Locate the cell with the specified text and output its [X, Y] center coordinate. 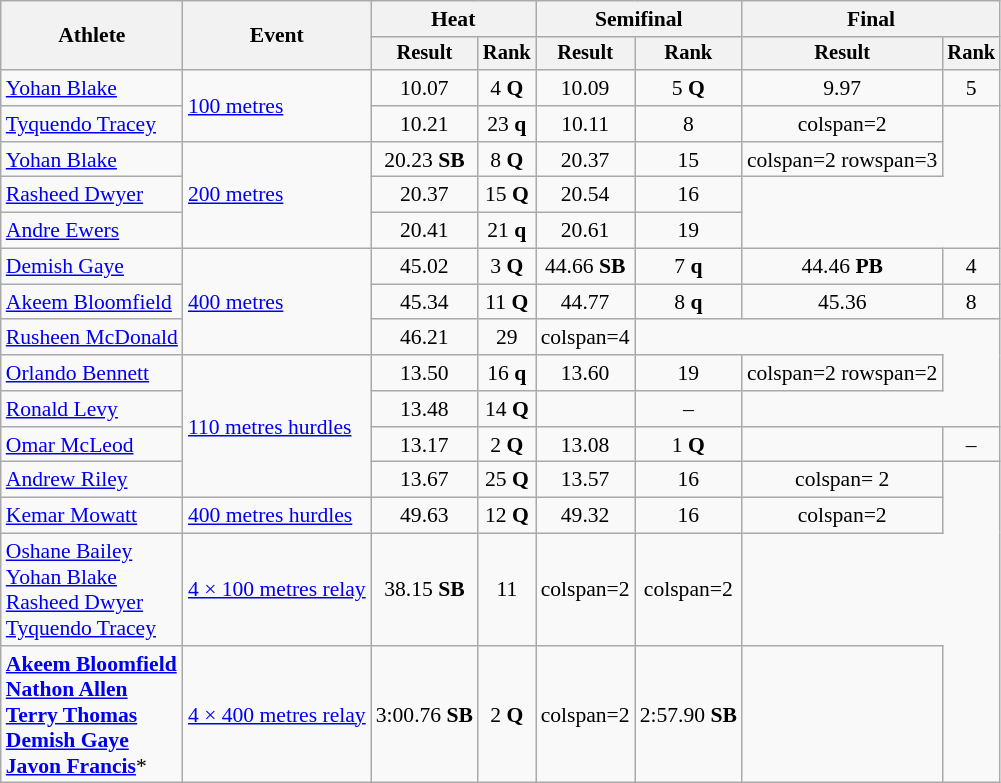
13.08 [586, 445]
2 Q [507, 445]
10.07 [424, 88]
15 Q [507, 195]
45.34 [424, 302]
13.48 [424, 409]
10.21 [424, 124]
7 q [688, 267]
110 metres hurdles [277, 426]
Heat [454, 19]
colspan= 2 [842, 480]
Rasheed Dwyer [92, 195]
29 [507, 338]
44.46 PB [842, 267]
4 [971, 267]
25 Q [507, 480]
20.23 SB [424, 160]
13.17 [424, 445]
Rusheen McDonald [92, 338]
Oshane BaileyYohan BlakeRasheed DwyerTyquendo Tracey [92, 590]
Orlando Bennett [92, 373]
49.63 [424, 516]
Event [277, 36]
49.32 [586, 516]
400 metres [277, 302]
colspan=4 [586, 338]
10.09 [586, 88]
200 metres [277, 196]
9.97 [842, 88]
Akeem Bloomfield [92, 302]
colspan=2 rowspan=2 [842, 373]
400 metres hurdles [277, 516]
38.15 SB [424, 590]
46.21 [424, 338]
16 q [507, 373]
Andrew Riley [92, 480]
11 Q [507, 302]
Tyquendo Tracey [92, 124]
45.36 [842, 302]
8 q [688, 302]
Athlete [92, 36]
44.66 SB [586, 267]
Semifinal [639, 19]
4 × 100 metres relay [277, 590]
10.11 [586, 124]
11 [507, 590]
13.57 [586, 480]
45.02 [424, 267]
44.77 [586, 302]
5 Q [688, 88]
Kemar Mowatt [92, 516]
4 Q [507, 88]
14 Q [507, 409]
Andre Ewers [92, 231]
20.41 [424, 231]
20.54 [586, 195]
100 metres [277, 106]
20.61 [586, 231]
13.60 [586, 373]
8 Q [507, 160]
Final [871, 19]
21 q [507, 231]
13.50 [424, 373]
Ronald Levy [92, 409]
Demish Gaye [92, 267]
Omar McLeod [92, 445]
3 Q [507, 267]
23 q [507, 124]
1 Q [688, 445]
12 Q [507, 516]
13.67 [424, 480]
15 [688, 160]
colspan=2 rowspan=3 [842, 160]
5 [971, 88]
